Determine the [X, Y] coordinate at the center of the cell enclosing the given text.  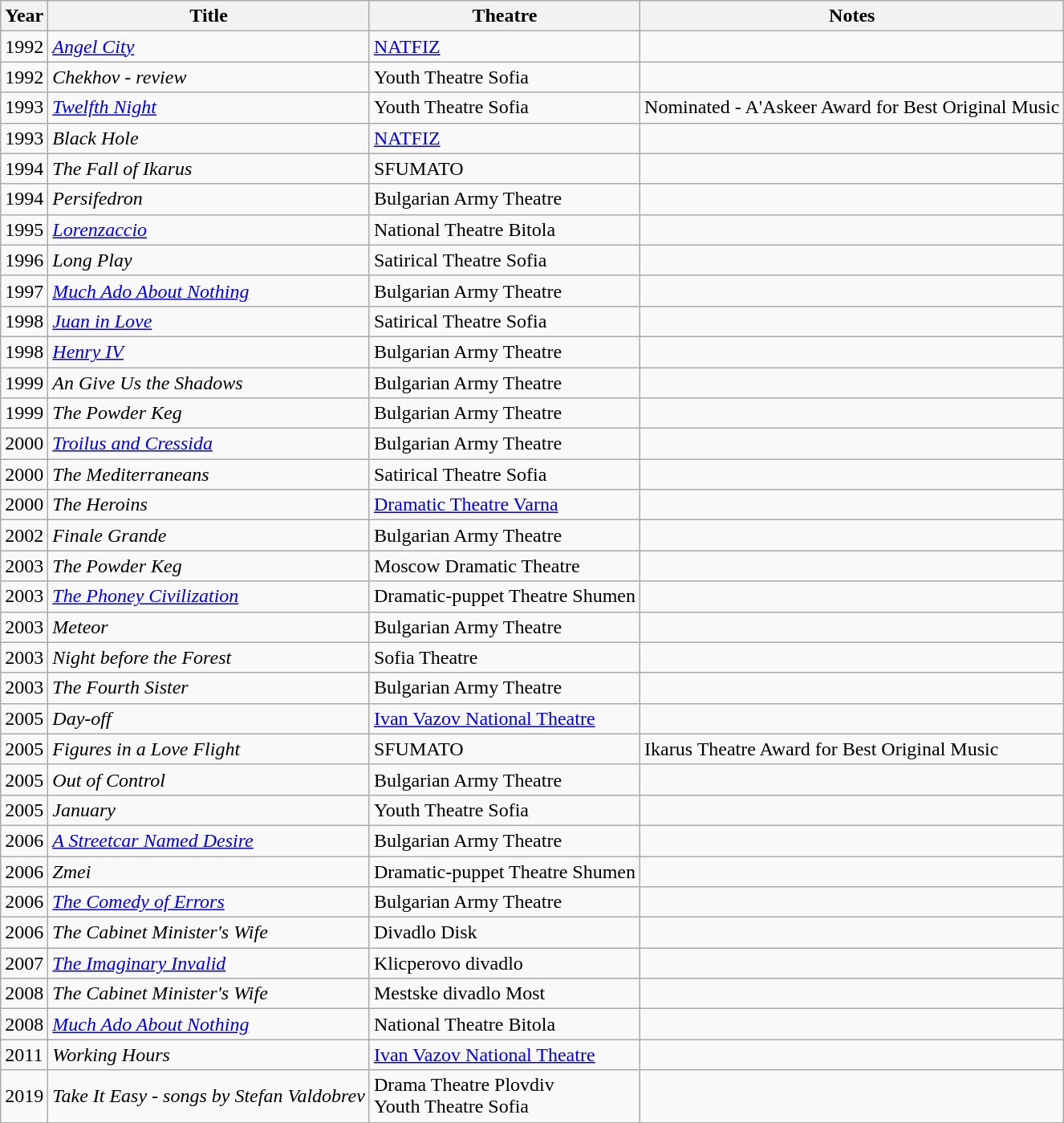
2007 [24, 963]
Working Hours [209, 1055]
2002 [24, 535]
The Phoney Civilization [209, 596]
Dramatic Theatre Varna [504, 505]
The Heroins [209, 505]
The Mediterraneans [209, 474]
Chekhov - review [209, 77]
The Imaginary Invalid [209, 963]
The Fall of Ikarus [209, 169]
Year [24, 16]
Night before the Forest [209, 657]
Zmei [209, 871]
Ikarus Theatre Award for Best Original Music [852, 749]
Nominated - A'Askeer Award for Best Original Music [852, 108]
1995 [24, 230]
Divadlo Disk [504, 933]
Take It Easy - songs by Stefan Valdobrev [209, 1097]
1996 [24, 260]
Notes [852, 16]
The Fourth Sister [209, 688]
Troilus and Cressida [209, 444]
Twelfth Night [209, 108]
Angel City [209, 47]
January [209, 810]
Juan in Love [209, 321]
Henry IV [209, 352]
Meteor [209, 627]
The Comedy of Errors [209, 902]
An Give Us the Shadows [209, 383]
Out of Control [209, 779]
Black Hole [209, 138]
Long Play [209, 260]
Persifedron [209, 199]
Klicperovo divadlo [504, 963]
Theatre [504, 16]
Day-off [209, 718]
1997 [24, 291]
Figures in a Love Flight [209, 749]
Sofia Theatre [504, 657]
Lorenzaccio [209, 230]
2019 [24, 1097]
Title [209, 16]
A Streetcar Named Desire [209, 840]
Mestske divadlo Most [504, 994]
2011 [24, 1055]
Moscow Dramatic Theatre [504, 566]
Drama Theatre PlovdivYouth Theatre Sofia [504, 1097]
Finale Grande [209, 535]
